Find where the given text appears and provide that cell's center as (X, Y) coordinate. 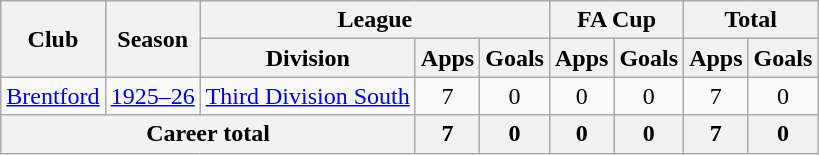
Division (308, 58)
Total (751, 20)
Career total (208, 134)
Third Division South (308, 96)
FA Cup (616, 20)
Brentford (53, 96)
Season (152, 39)
1925–26 (152, 96)
Club (53, 39)
League (374, 20)
